Provide the [x, y] coordinate of the cell's center where the given text is located.  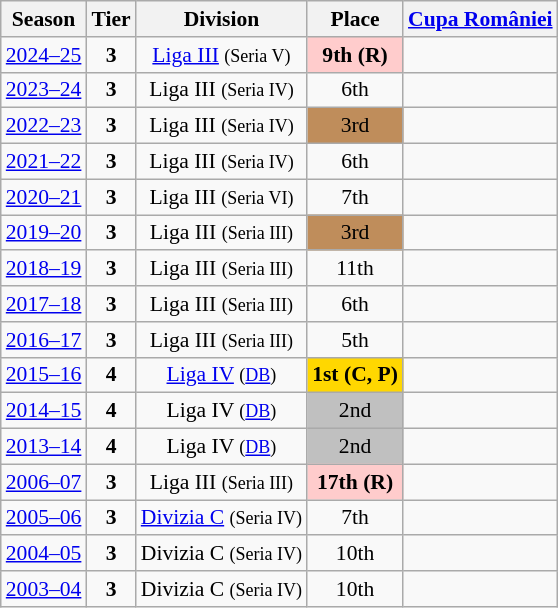
2004–05 [44, 554]
2016–17 [44, 340]
2003–04 [44, 589]
2006–07 [44, 482]
2017–18 [44, 304]
Place [355, 19]
Cupa României [480, 19]
1st (C, P) [355, 375]
2021–22 [44, 162]
5th [355, 340]
2018–19 [44, 269]
2015–16 [44, 375]
Tier [110, 19]
2024–25 [44, 55]
11th [355, 269]
Season [44, 19]
Division [222, 19]
2014–15 [44, 411]
Liga III (Seria VI) [222, 197]
2013–14 [44, 447]
Liga III (Seria V) [222, 55]
2020–21 [44, 197]
2019–20 [44, 233]
2022–23 [44, 126]
2023–24 [44, 90]
2005–06 [44, 518]
9th (R) [355, 55]
17th (R) [355, 482]
